Return the [X, Y] coordinate for the center point of the cell that contains the specified text.  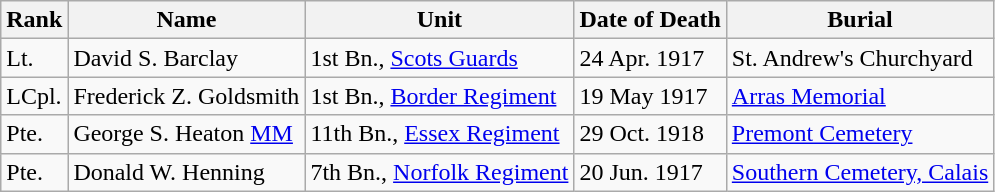
1st Bn., Border Regiment [440, 96]
20 Jun. 1917 [650, 172]
29 Oct. 1918 [650, 134]
19 May 1917 [650, 96]
Frederick Z. Goldsmith [186, 96]
Burial [860, 20]
Lt. [34, 58]
LCpl. [34, 96]
Southern Cemetery, Calais [860, 172]
Donald W. Henning [186, 172]
1st Bn., Scots Guards [440, 58]
Rank [34, 20]
24 Apr. 1917 [650, 58]
St. Andrew's Churchyard [860, 58]
David S. Barclay [186, 58]
7th Bn., Norfolk Regiment [440, 172]
11th Bn., Essex Regiment [440, 134]
Name [186, 20]
Arras Memorial [860, 96]
Unit [440, 20]
Date of Death [650, 20]
George S. Heaton MM [186, 134]
Premont Cemetery [860, 134]
